Locate the cell with the specified text and output its (X, Y) center coordinate. 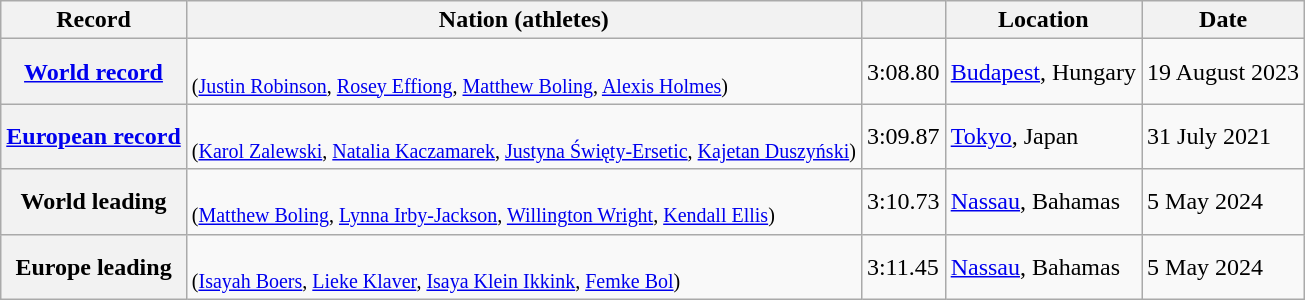
Europe leading (94, 266)
Date (1224, 20)
Tokyo, Japan (1043, 136)
Nation (athletes) (524, 20)
World record (94, 72)
31 July 2021 (1224, 136)
3:08.80 (903, 72)
Location (1043, 20)
Budapest, Hungary (1043, 72)
(Justin Robinson, Rosey Effiong, Matthew Boling, Alexis Holmes) (524, 72)
World leading (94, 202)
19 August 2023 (1224, 72)
3:10.73 (903, 202)
(Matthew Boling, Lynna Irby-Jackson, Willington Wright, Kendall Ellis) (524, 202)
Record (94, 20)
European record (94, 136)
3:09.87 (903, 136)
(Isayah Boers, Lieke Klaver, Isaya Klein Ikkink, Femke Bol) (524, 266)
3:11.45 (903, 266)
(Karol Zalewski, Natalia Kaczamarek, Justyna Święty-Ersetic, Kajetan Duszyński) (524, 136)
